Provide the [X, Y] coordinate of the cell's center where the given text is located.  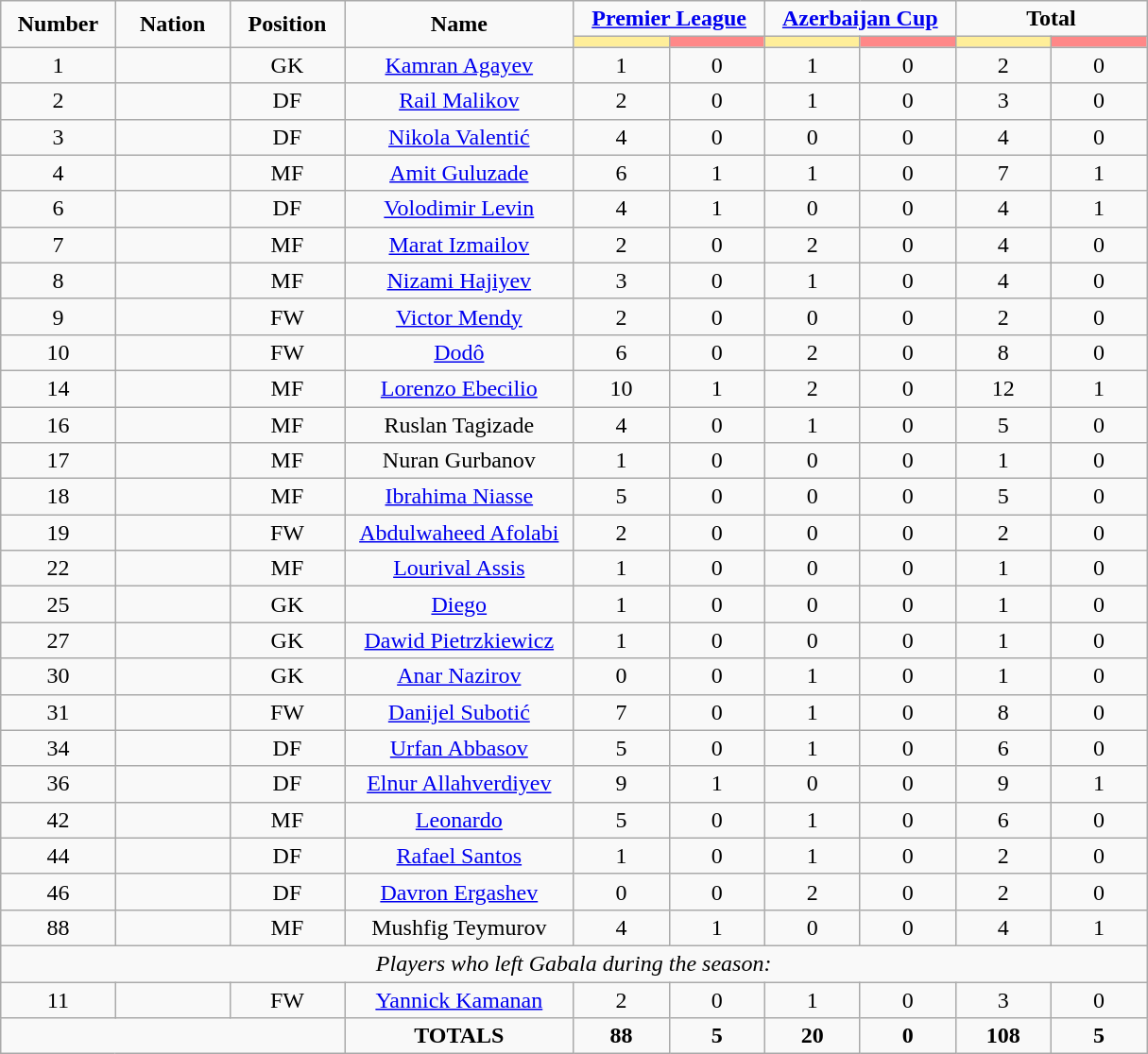
20 [813, 1036]
44 [59, 856]
17 [59, 461]
Ibrahima Niasse [459, 497]
TOTALS [459, 1036]
Amit Guluzade [459, 173]
46 [59, 892]
Nikola Valentić [459, 137]
Dodô [459, 352]
Mushfig Teymurov [459, 927]
Davron Ergashev [459, 892]
Kamran Agayev [459, 65]
Lourival Assis [459, 569]
Anar Nazirov [459, 676]
Urfan Abbasov [459, 748]
Elnur Allahverdiyev [459, 784]
Name [459, 25]
Position [287, 25]
Nizami Hajiyev [459, 280]
Players who left Gabala during the season: [574, 963]
42 [59, 820]
14 [59, 388]
36 [59, 784]
108 [1003, 1036]
Victor Mendy [459, 316]
Ruslan Tagizade [459, 424]
Diego [459, 604]
34 [59, 748]
Volodimir Levin [459, 209]
Yannick Kamanan [459, 1000]
Lorenzo Ebecilio [459, 388]
11 [59, 1000]
27 [59, 640]
16 [59, 424]
Nuran Gurbanov [459, 461]
Number [59, 25]
Leonardo [459, 820]
12 [1003, 388]
18 [59, 497]
30 [59, 676]
19 [59, 533]
Danijel Subotić [459, 712]
Rail Malikov [459, 101]
Total [1051, 19]
22 [59, 569]
Premier League [669, 19]
Abdulwaheed Afolabi [459, 533]
Marat Izmailov [459, 245]
31 [59, 712]
25 [59, 604]
Dawid Pietrzkiewicz [459, 640]
Rafael Santos [459, 856]
Nation [172, 25]
Azerbaijan Cup [860, 19]
